Capture the cell that displays the provided text and extract its (X, Y) central coordinate. 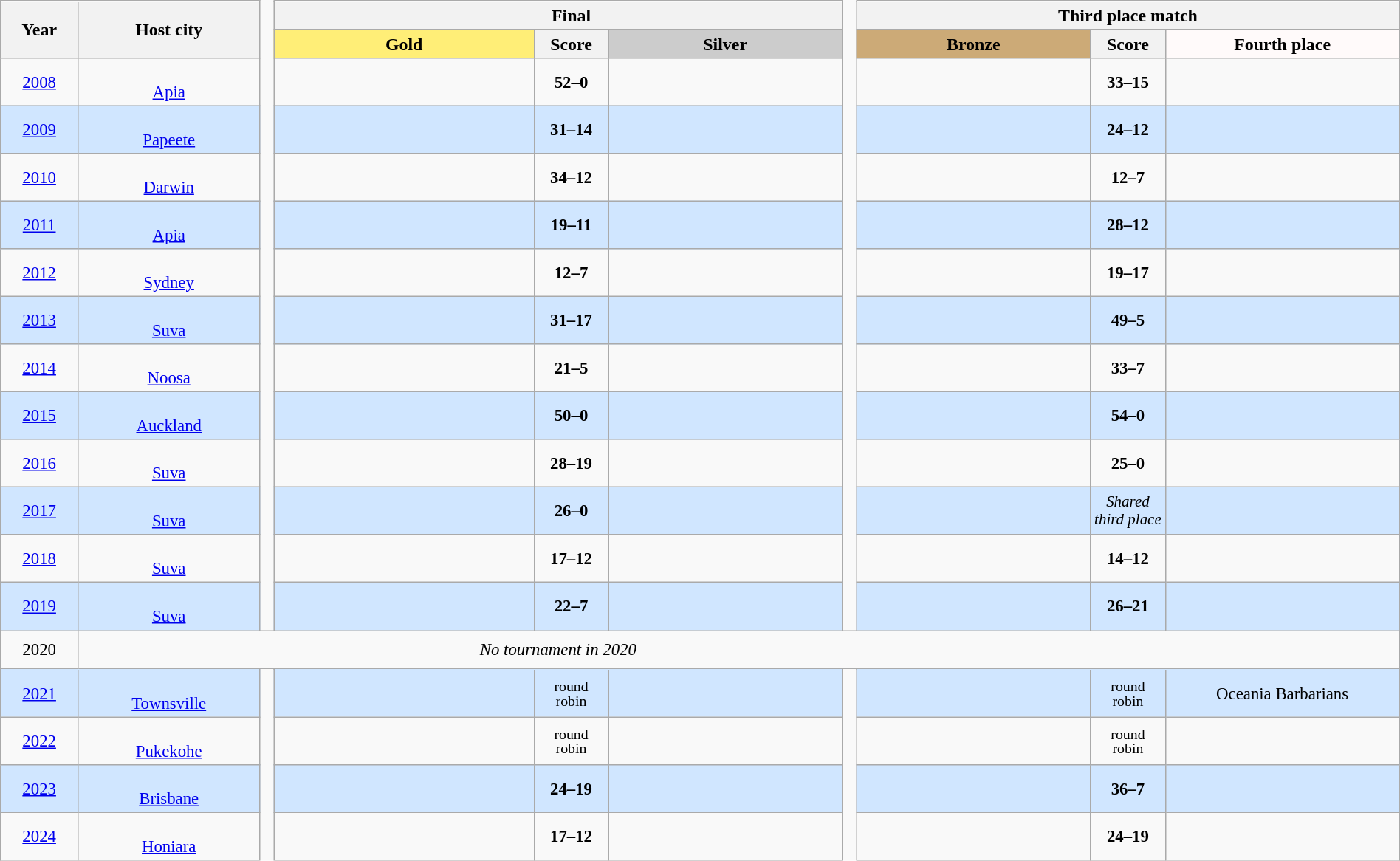
2016 (40, 464)
31–17 (571, 320)
28–19 (571, 464)
36–7 (1128, 789)
26–21 (1128, 607)
Townsville (169, 693)
2013 (40, 320)
2017 (40, 511)
Final (571, 16)
2009 (40, 130)
14–12 (1128, 558)
21–5 (571, 368)
2019 (40, 607)
50–0 (571, 416)
49–5 (1128, 320)
Auckland (169, 416)
24–12 (1128, 130)
2008 (40, 83)
Shared third place (1128, 511)
54–0 (1128, 416)
31–14 (571, 130)
Year (40, 30)
Host city (169, 30)
Noosa (169, 368)
28–12 (1128, 224)
2021 (40, 693)
Gold (404, 44)
Fourth place (1282, 44)
26–0 (571, 511)
Pukekohe (169, 741)
Papeete (169, 130)
Brisbane (169, 789)
Third place match (1128, 16)
Darwin (169, 177)
2022 (40, 741)
Bronze (973, 44)
2011 (40, 224)
2023 (40, 789)
33–7 (1128, 368)
22–7 (571, 607)
2012 (40, 273)
Sydney (169, 273)
34–12 (571, 177)
25–0 (1128, 464)
Silver (725, 44)
52–0 (571, 83)
2024 (40, 836)
2015 (40, 416)
19–17 (1128, 273)
19–11 (571, 224)
2010 (40, 177)
2014 (40, 368)
Honiara (169, 836)
No tournament in 2020 (558, 650)
2018 (40, 558)
2020 (40, 650)
Oceania Barbarians (1282, 693)
33–15 (1128, 83)
